Provide the [X, Y] coordinate of the cell's center where the given text is located.  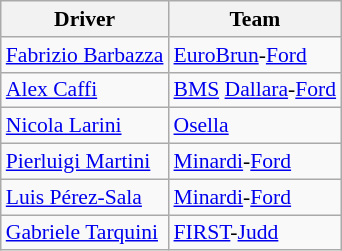
FIRST-Judd [254, 233]
Team [254, 19]
Osella [254, 126]
BMS Dallara-Ford [254, 90]
Nicola Larini [85, 126]
Pierluigi Martini [85, 162]
EuroBrun-Ford [254, 55]
Driver [85, 19]
Alex Caffi [85, 90]
Luis Pérez-Sala [85, 197]
Fabrizio Barbazza [85, 55]
Gabriele Tarquini [85, 233]
